For the text-containing cell, return its midpoint in [X, Y] coordinate format. 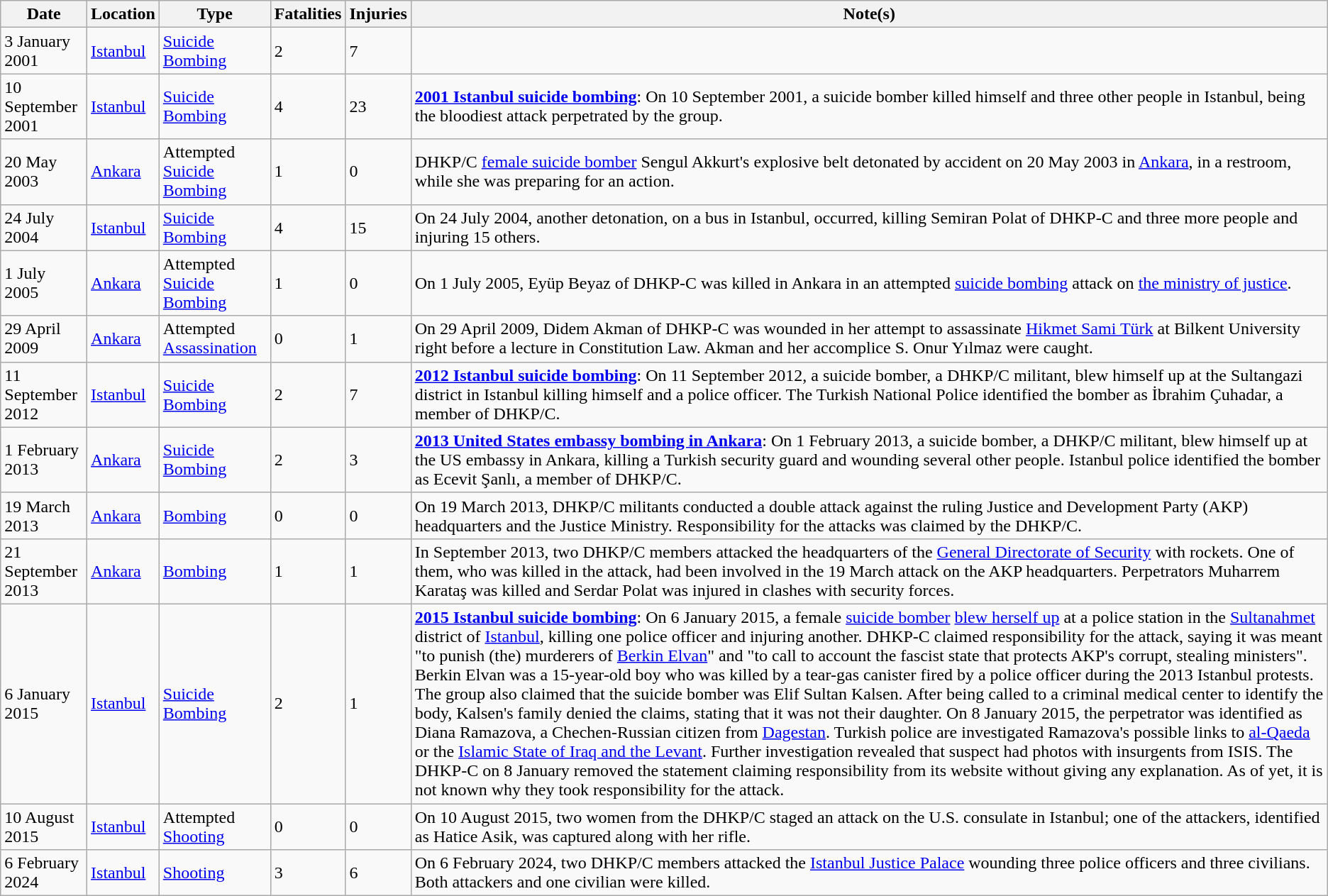
Fatalities [308, 14]
On 24 July 2004, another detonation, on a bus in Istanbul, occurred, killing Semiran Polat of DHKP-C and three more people and injuring 15 others. [869, 227]
21 September 2013 [44, 571]
19 March 2013 [44, 515]
6 February 2024 [44, 873]
23 [378, 106]
6 [378, 873]
On 1 July 2005, Eyüp Beyaz of DHKP-C was killed in Ankara in an attempted suicide bombing attack on the ministry of justice. [869, 283]
1 February 2013 [44, 460]
10 September 2001 [44, 106]
6 January 2015 [44, 704]
3 January 2001 [44, 51]
24 July 2004 [44, 227]
Attempted Assassination [214, 339]
20 May 2003 [44, 172]
29 April 2009 [44, 339]
Shooting [214, 873]
1 July 2005 [44, 283]
Type [214, 14]
Location [123, 14]
Injuries [378, 14]
11 September 2012 [44, 394]
Attempted Shooting [214, 826]
10 August 2015 [44, 826]
15 [378, 227]
Note(s) [869, 14]
Date [44, 14]
